Return (x, y) of the center of cell containing provided text 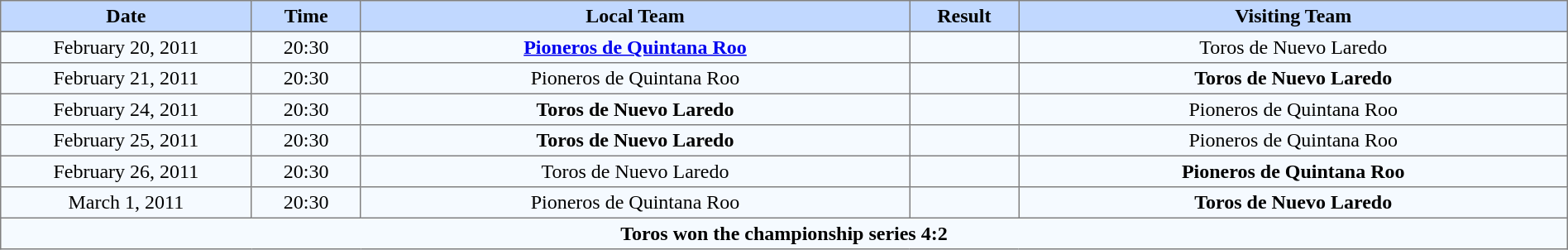
Result (964, 17)
Time (306, 17)
Local Team (635, 17)
Date (126, 17)
February 25, 2011 (126, 141)
February 21, 2011 (126, 79)
February 26, 2011 (126, 171)
February 24, 2011 (126, 109)
Visiting Team (1293, 17)
March 1, 2011 (126, 203)
February 20, 2011 (126, 47)
Toros won the championship series 4:2 (784, 233)
